Locate the cell with the specified text and output its [X, Y] center coordinate. 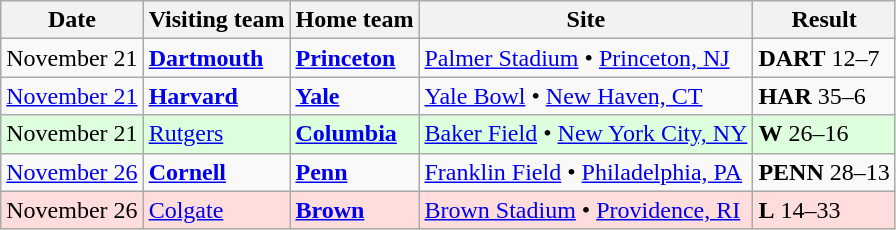
L 14–33 [824, 210]
Columbia [354, 134]
Dartmouth [216, 58]
Site [586, 20]
Franklin Field • Philadelphia, PA [586, 172]
Brown Stadium • Providence, RI [586, 210]
Rutgers [216, 134]
Princeton [354, 58]
Palmer Stadium • Princeton, NJ [586, 58]
W 26–16 [824, 134]
Brown [354, 210]
Date [72, 20]
Home team [354, 20]
Colgate [216, 210]
Visiting team [216, 20]
Yale [354, 96]
Penn [354, 172]
Yale Bowl • New Haven, CT [586, 96]
Cornell [216, 172]
Result [824, 20]
Harvard [216, 96]
DART 12–7 [824, 58]
Baker Field • New York City, NY [586, 134]
HAR 35–6 [824, 96]
PENN 28–13 [824, 172]
